Scan for the cell matching the given text and deliver its [X, Y] coordinate at center. 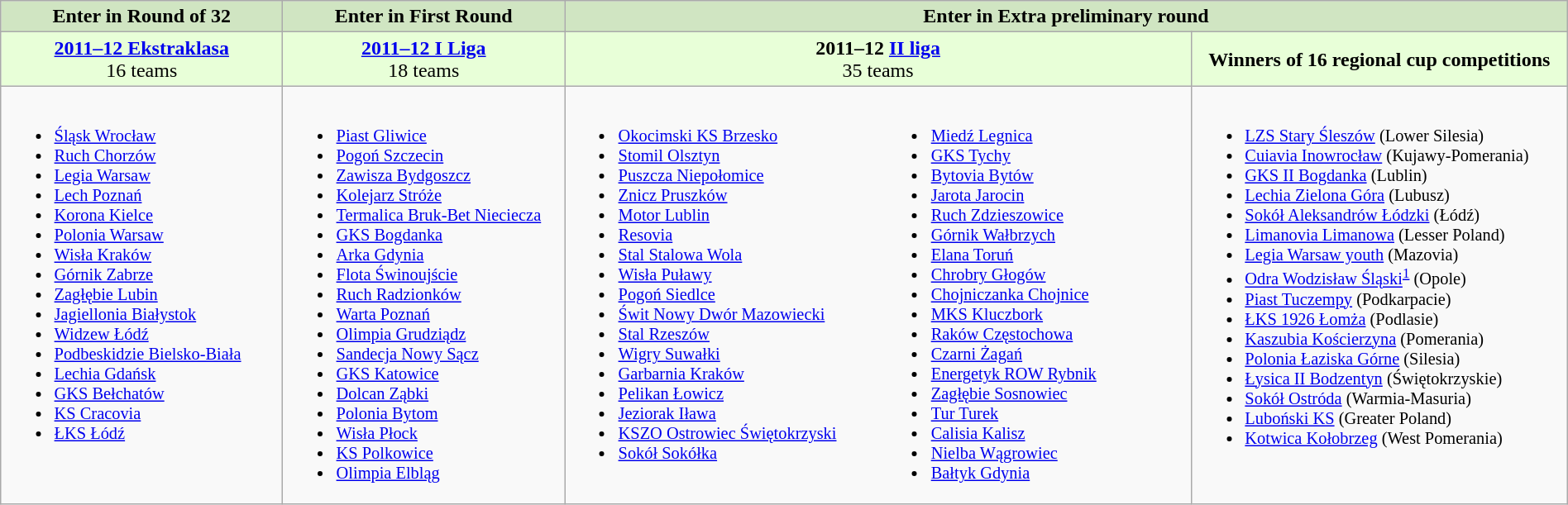
2011–12 Ekstraklasa16 teams [142, 60]
Winners of 16 regional cup competitions [1379, 60]
Enter in First Round [423, 17]
2011–12 II liga35 teams [878, 60]
2011–12 I Liga18 teams [423, 60]
Enter in Round of 32 [142, 17]
Enter in Extra preliminary round [1067, 17]
